Find where the given text appears and provide that cell's center as [x, y] coordinate. 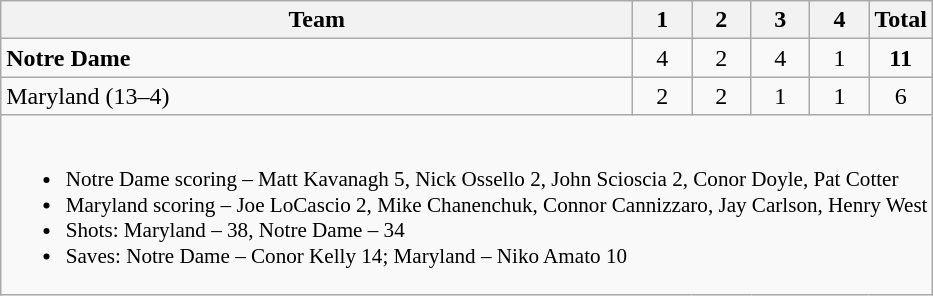
6 [901, 96]
Maryland (13–4) [317, 96]
Total [901, 20]
3 [780, 20]
Team [317, 20]
11 [901, 58]
Notre Dame [317, 58]
